Search for the cell housing the specified text and yield its (X, Y) center coordinate. 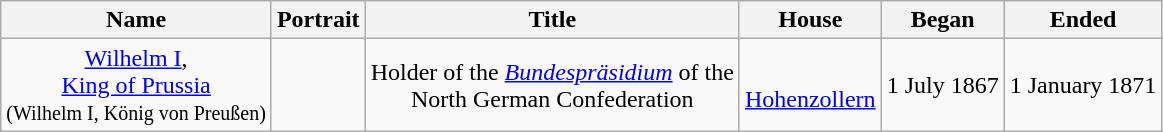
Portrait (318, 20)
1 July 1867 (942, 85)
House (810, 20)
Ended (1083, 20)
Title (552, 20)
Began (942, 20)
Holder of the Bundespräsidium of theNorth German Confederation (552, 85)
Hohenzollern (810, 85)
Name (136, 20)
Wilhelm I,King of Prussia(Wilhelm I, König von Preußen) (136, 85)
1 January 1871 (1083, 85)
